From the cell containing the given text, extract its center point as [X, Y] coordinate. 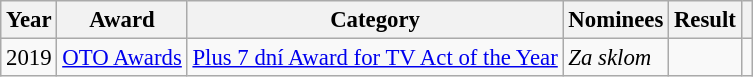
Plus 7 dní Award for TV Act of the Year [375, 58]
Category [375, 20]
Za sklom [616, 58]
Award [122, 20]
2019 [29, 58]
Nominees [616, 20]
Year [29, 20]
Result [706, 20]
OTO Awards [122, 58]
